Pinpoint the cell where the given text exists, returning its [x, y] midpoint coordinate. 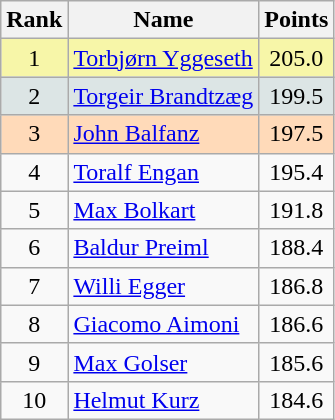
Toralf Engan [164, 172]
Points [296, 20]
Willi Egger [164, 286]
4 [34, 172]
Torbjørn Yggeseth [164, 58]
John Balfanz [164, 134]
5 [34, 210]
195.4 [296, 172]
8 [34, 324]
10 [34, 400]
Giacomo Aimoni [164, 324]
186.8 [296, 286]
188.4 [296, 248]
6 [34, 248]
197.5 [296, 134]
Baldur Preiml [164, 248]
1 [34, 58]
2 [34, 96]
Helmut Kurz [164, 400]
Max Golser [164, 362]
9 [34, 362]
Max Bolkart [164, 210]
191.8 [296, 210]
Torgeir Brandtzæg [164, 96]
199.5 [296, 96]
Rank [34, 20]
7 [34, 286]
Name [164, 20]
186.6 [296, 324]
185.6 [296, 362]
205.0 [296, 58]
184.6 [296, 400]
3 [34, 134]
